Output the [X, Y] coordinate of the center of the cell containing the given text.  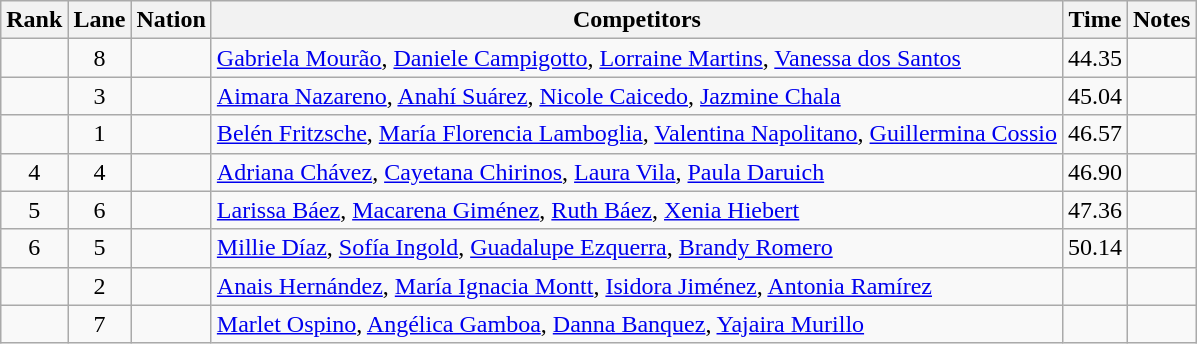
3 [100, 96]
8 [100, 58]
44.35 [1094, 58]
Lane [100, 20]
47.36 [1094, 210]
Millie Díaz, Sofía Ingold, Guadalupe Ezquerra, Brandy Romero [636, 248]
2 [100, 286]
Anais Hernández, María Ignacia Montt, Isidora Jiménez, Antonia Ramírez [636, 286]
45.04 [1094, 96]
Adriana Chávez, Cayetana Chirinos, Laura Vila, Paula Daruich [636, 172]
Aimara Nazareno, Anahí Suárez, Nicole Caicedo, Jazmine Chala [636, 96]
Larissa Báez, Macarena Giménez, Ruth Báez, Xenia Hiebert [636, 210]
1 [100, 134]
7 [100, 324]
Gabriela Mourão, Daniele Campigotto, Lorraine Martins, Vanessa dos Santos [636, 58]
50.14 [1094, 248]
Competitors [636, 20]
Belén Fritzsche, María Florencia Lamboglia, Valentina Napolitano, Guillermina Cossio [636, 134]
46.90 [1094, 172]
Nation [171, 20]
Marlet Ospino, Angélica Gamboa, Danna Banquez, Yajaira Murillo [636, 324]
Rank [34, 20]
46.57 [1094, 134]
Time [1094, 20]
Notes [1162, 20]
